Identify which cell holds the provided text, then report its [X, Y] central coordinate. 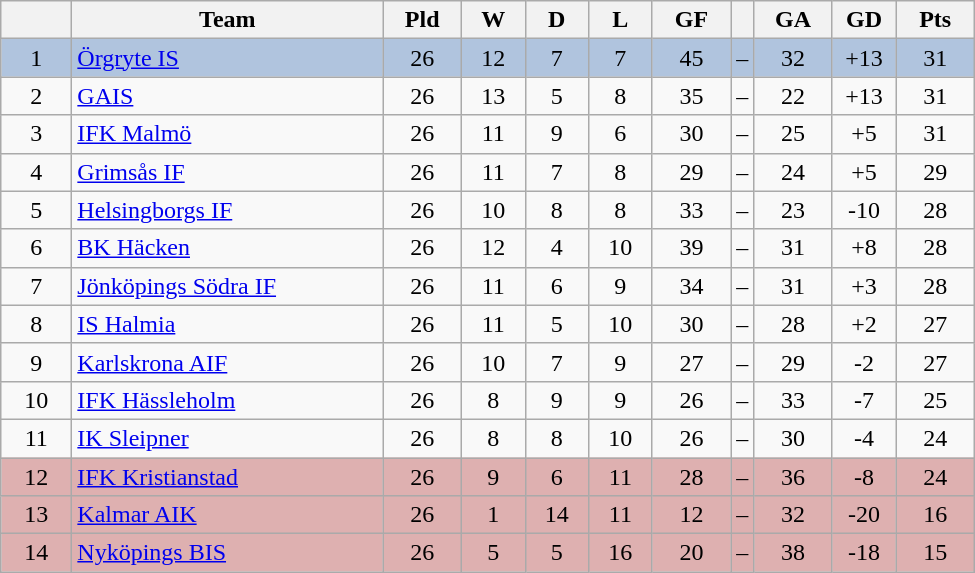
35 [692, 96]
2 [36, 96]
15 [936, 553]
+2 [864, 324]
IFK Malmö [228, 134]
39 [692, 248]
Nyköpings BIS [228, 553]
GD [864, 20]
-2 [864, 362]
Pts [936, 20]
45 [692, 58]
IFK Hässleholm [228, 400]
Grimsås IF [228, 172]
-20 [864, 515]
34 [692, 286]
IS Halmia [228, 324]
GAIS [228, 96]
Örgryte IS [228, 58]
Kalmar AIK [228, 515]
W [493, 20]
-18 [864, 553]
-4 [864, 438]
22 [794, 96]
23 [794, 210]
BK Häcken [228, 248]
IFK Kristianstad [228, 477]
L [621, 20]
+3 [864, 286]
-8 [864, 477]
-7 [864, 400]
Karlskrona AIF [228, 362]
GA [794, 20]
Team [228, 20]
-10 [864, 210]
3 [36, 134]
IK Sleipner [228, 438]
20 [692, 553]
Helsingborgs IF [228, 210]
GF [692, 20]
+8 [864, 248]
Jönköpings Södra IF [228, 286]
38 [794, 553]
D [557, 20]
36 [794, 477]
Pld [422, 20]
